Capture the cell that displays the provided text and extract its (X, Y) central coordinate. 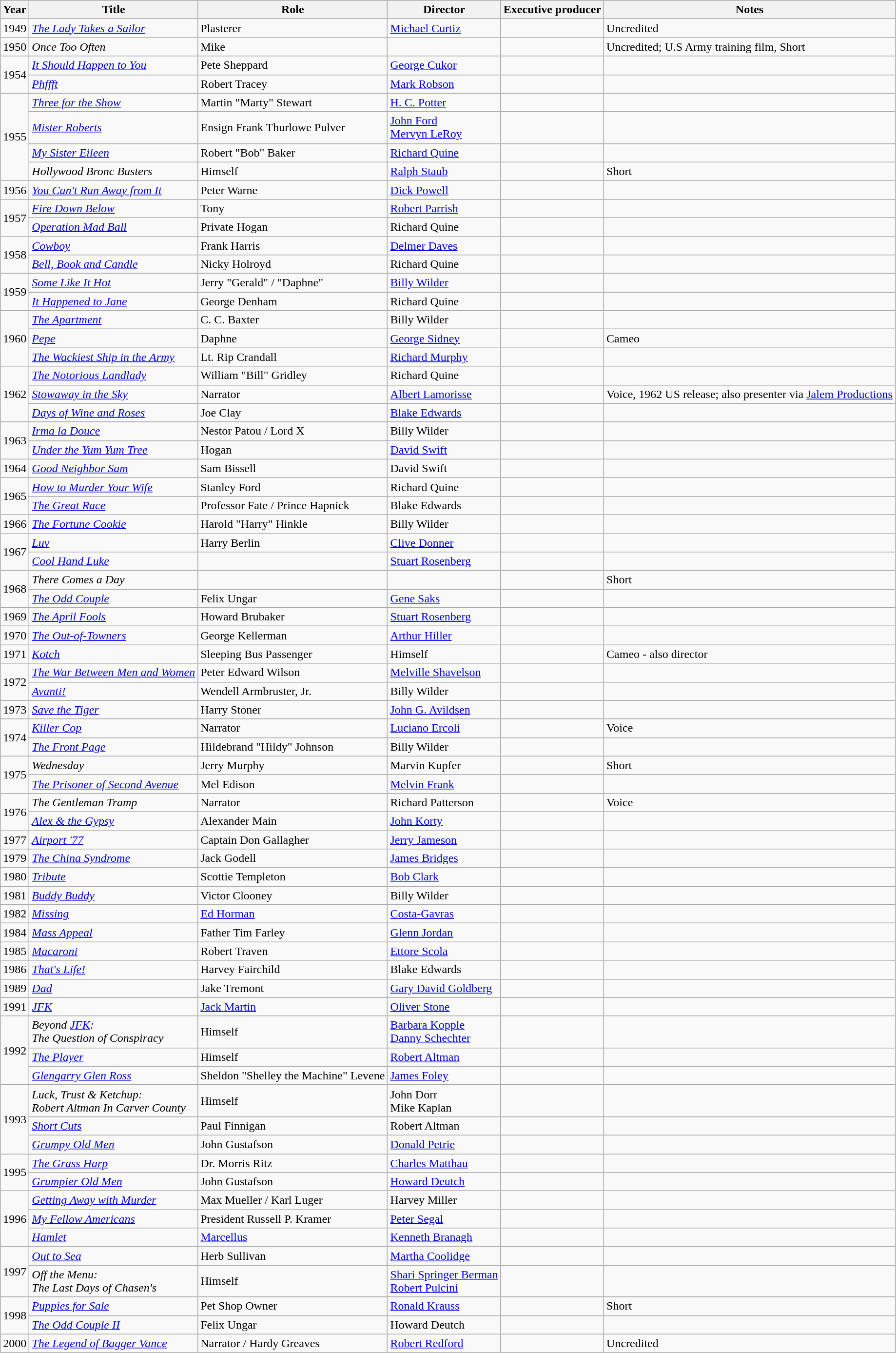
Jerry Murphy (292, 765)
Costa-Gavras (444, 914)
Jake Tremont (292, 988)
H. C. Potter (444, 102)
Luck, Trust & Ketchup: Robert Altman In Carver County (114, 1100)
Missing (114, 914)
Barbara KoppleDanny Schechter (444, 1032)
It Happened to Jane (114, 301)
1981 (15, 895)
Luv (114, 543)
Robert Tracey (292, 84)
Some Like It Hot (114, 283)
There Comes a Day (114, 580)
1970 (15, 636)
1989 (15, 988)
Puppies for Sale (114, 1306)
Harvey Fairchild (292, 970)
Glengarry Glen Ross (114, 1075)
1976 (15, 812)
Save the Tiger (114, 710)
1996 (15, 1219)
Richard Patterson (444, 802)
1967 (15, 552)
My Fellow Americans (114, 1219)
1992 (15, 1051)
Good Neighbor Sam (114, 468)
1979 (15, 858)
Herb Sullivan (292, 1256)
Killer Cop (114, 728)
The War Between Men and Women (114, 673)
Ensign Frank Thurlowe Pulver (292, 128)
1969 (15, 617)
Year (15, 10)
Mike (292, 47)
Pet Shop Owner (292, 1306)
Wednesday (114, 765)
Clive Donner (444, 543)
1972 (15, 682)
The Notorious Landlady (114, 376)
Narrator / Hardy Greaves (292, 1343)
Hollywood Bronc Busters (114, 171)
The Prisoner of Second Avenue (114, 784)
Tribute (114, 877)
Alex & the Gypsy (114, 821)
John DorrMike Kaplan (444, 1100)
Sam Bissell (292, 468)
Uncredited; U.S Army training film, Short (750, 47)
Max Mueller / Karl Luger (292, 1200)
Grumpy Old Men (114, 1144)
The Legend of Bagger Vance (114, 1343)
Joe Clay (292, 413)
Beyond JFK: The Question of Conspiracy (114, 1032)
Hogan (292, 450)
JFK (114, 1007)
1968 (15, 589)
1950 (15, 47)
1966 (15, 524)
1955 (15, 137)
Cameo (750, 338)
1973 (15, 710)
Michael Curtiz (444, 28)
1954 (15, 75)
1975 (15, 775)
Father Tim Farley (292, 933)
Robert Redford (444, 1343)
Sheldon "Shelley the Machine" Levene (292, 1075)
The Player (114, 1057)
Daphne (292, 338)
Airport '77 (114, 839)
Charles Matthau (444, 1163)
Peter Segal (444, 1219)
Pepe (114, 338)
Melvin Frank (444, 784)
1991 (15, 1007)
1962 (15, 394)
Title (114, 10)
Out to Sea (114, 1256)
Nestor Patou / Lord X (292, 431)
The Wackiest Ship in the Army (114, 357)
1965 (15, 496)
My Sister Eileen (114, 153)
The Lady Takes a Sailor (114, 28)
Tony (292, 208)
Howard Brubaker (292, 617)
George Denham (292, 301)
The China Syndrome (114, 858)
1993 (15, 1119)
Jerry "Gerald" / "Daphne" (292, 283)
Notes (750, 10)
1984 (15, 933)
Days of Wine and Roses (114, 413)
The Odd Couple (114, 598)
Martin "Marty" Stewart (292, 102)
Scottie Templeton (292, 877)
Gary David Goldberg (444, 988)
Harry Berlin (292, 543)
The April Fools (114, 617)
William "Bill" Gridley (292, 376)
Lt. Rip Crandall (292, 357)
Cowboy (114, 245)
You Can't Run Away from It (114, 190)
1998 (15, 1315)
Robert "Bob" Baker (292, 153)
The Front Page (114, 747)
Victor Clooney (292, 895)
Irma la Douce (114, 431)
Dr. Morris Ritz (292, 1163)
George Cukor (444, 65)
1949 (15, 28)
1960 (15, 338)
The Gentleman Tramp (114, 802)
Paul Finnigan (292, 1126)
Avanti! (114, 691)
Delmer Daves (444, 245)
Jack Godell (292, 858)
Marcellus (292, 1237)
Private Hogan (292, 227)
Oliver Stone (444, 1007)
Director (444, 10)
Mark Robson (444, 84)
Harold "Harry" Hinkle (292, 524)
James Bridges (444, 858)
Peter Edward Wilson (292, 673)
Stanley Ford (292, 487)
Wendell Armbruster, Jr. (292, 691)
John FordMervyn LeRoy (444, 128)
1986 (15, 970)
Hildebrand "Hildy" Johnson (292, 747)
Plasterer (292, 28)
Off the Menu: The Last Days of Chasen's (114, 1281)
Alexander Main (292, 821)
1963 (15, 440)
Dad (114, 988)
President Russell P. Kramer (292, 1219)
Short Cuts (114, 1126)
Three for the Show (114, 102)
Mel Edison (292, 784)
Captain Don Gallagher (292, 839)
Gene Saks (444, 598)
The Apartment (114, 320)
Once Too Often (114, 47)
Stowaway in the Sky (114, 394)
It Should Happen to You (114, 65)
Shari Springer BermanRobert Pulcini (444, 1281)
James Foley (444, 1075)
Ettore Scola (444, 951)
1956 (15, 190)
1997 (15, 1272)
Cameo - also director (750, 654)
1995 (15, 1173)
C. C. Baxter (292, 320)
George Kellerman (292, 636)
Kotch (114, 654)
The Fortune Cookie (114, 524)
Robert Traven (292, 951)
Martha Coolidge (444, 1256)
Donald Petrie (444, 1144)
Marvin Kupfer (444, 765)
Glenn Jordan (444, 933)
2000 (15, 1343)
Ed Horman (292, 914)
George Sidney (444, 338)
Frank Harris (292, 245)
Voice, 1962 US release; also presenter via Jalem Productions (750, 394)
1959 (15, 292)
Robert Parrish (444, 208)
1971 (15, 654)
The Great Race (114, 505)
How to Murder Your Wife (114, 487)
Buddy Buddy (114, 895)
Bell, Book and Candle (114, 264)
Cool Hand Luke (114, 561)
1957 (15, 218)
1977 (15, 839)
Under the Yum Yum Tree (114, 450)
Richard Murphy (444, 357)
Kenneth Branagh (444, 1237)
Phffft (114, 84)
The Grass Harp (114, 1163)
Luciano Ercoli (444, 728)
Mister Roberts (114, 128)
Getting Away with Murder (114, 1200)
Jerry Jameson (444, 839)
Role (292, 10)
1964 (15, 468)
Dick Powell (444, 190)
Sleeping Bus Passenger (292, 654)
Bob Clark (444, 877)
Macaroni (114, 951)
Melville Shavelson (444, 673)
1980 (15, 877)
Executive producer (552, 10)
Mass Appeal (114, 933)
Professor Fate / Prince Hapnick (292, 505)
The Odd Couple II (114, 1325)
Ralph Staub (444, 171)
Ronald Krauss (444, 1306)
Harvey Miller (444, 1200)
1982 (15, 914)
Nicky Holroyd (292, 264)
That's Life! (114, 970)
Peter Warne (292, 190)
Albert Lamorisse (444, 394)
1985 (15, 951)
Grumpier Old Men (114, 1182)
John G. Avildsen (444, 710)
Hamlet (114, 1237)
1958 (15, 255)
John Korty (444, 821)
Pete Sheppard (292, 65)
The Out-of-Towners (114, 636)
Harry Stoner (292, 710)
Fire Down Below (114, 208)
Jack Martin (292, 1007)
Operation Mad Ball (114, 227)
Arthur Hiller (444, 636)
1974 (15, 737)
